Determine the (X, Y) coordinate at the center of the cell enclosing the given text.  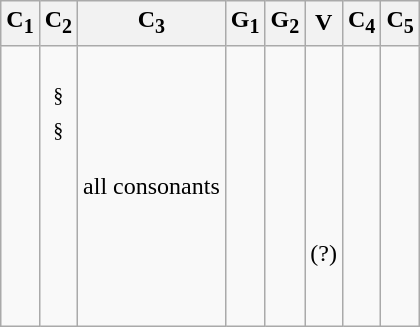
C1 (20, 23)
C3 (152, 23)
(?) (324, 186)
G2 (285, 23)
C5 (400, 23)
V (324, 23)
§§ (58, 186)
C4 (361, 23)
all consonants (152, 186)
G1 (245, 23)
C2 (58, 23)
